Detect which cell encompasses the target text, then output its (X, Y) center coordinate. 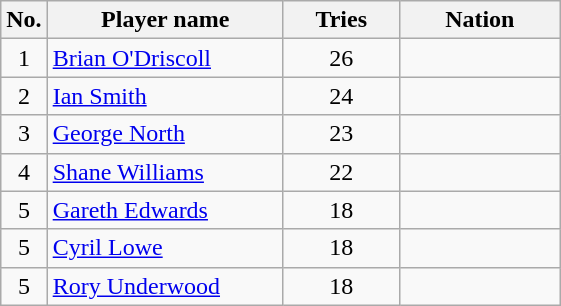
3 (24, 134)
23 (341, 134)
Cyril Lowe (165, 248)
2 (24, 96)
Player name (165, 20)
4 (24, 172)
Shane Williams (165, 172)
24 (341, 96)
26 (341, 58)
Nation (480, 20)
Brian O'Driscoll (165, 58)
George North (165, 134)
No. (24, 20)
Rory Underwood (165, 286)
Tries (341, 20)
Ian Smith (165, 96)
22 (341, 172)
1 (24, 58)
Gareth Edwards (165, 210)
